For the text-containing cell, return its midpoint in [X, Y] coordinate format. 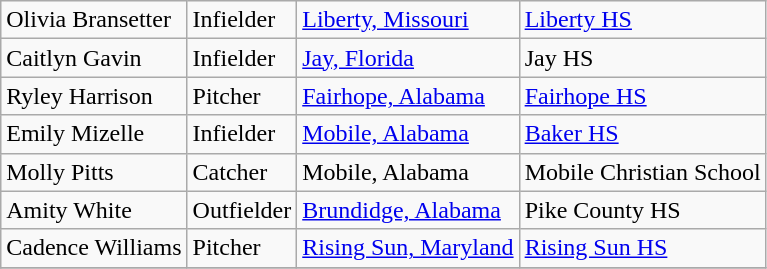
Fairhope HS [642, 96]
Brundidge, Alabama [408, 210]
Pike County HS [642, 210]
Fairhope, Alabama [408, 96]
Ryley Harrison [94, 96]
Outfielder [242, 210]
Caitlyn Gavin [94, 58]
Liberty, Missouri [408, 20]
Olivia Bransetter [94, 20]
Mobile Christian School [642, 172]
Jay HS [642, 58]
Molly Pitts [94, 172]
Liberty HS [642, 20]
Amity White [94, 210]
Rising Sun, Maryland [408, 248]
Cadence Williams [94, 248]
Baker HS [642, 134]
Rising Sun HS [642, 248]
Catcher [242, 172]
Jay, Florida [408, 58]
Emily Mizelle [94, 134]
